Scan for the cell matching the given text and deliver its (x, y) coordinate at center. 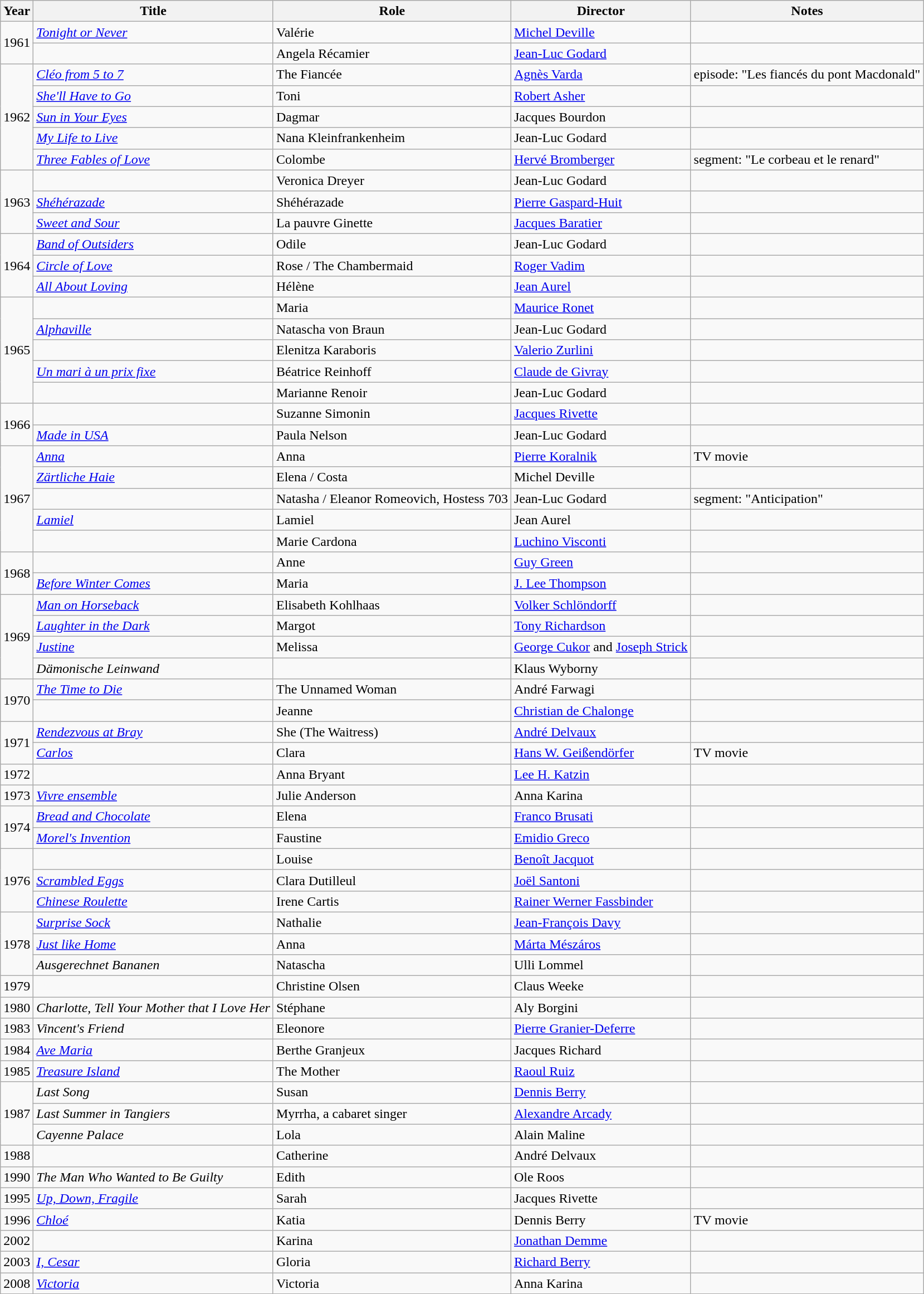
Robert Asher (600, 96)
Valerio Zurlini (600, 350)
Morel's Invention (154, 838)
1971 (17, 743)
Richard Berry (600, 1262)
Margot (392, 626)
Hans W. Geißendörfer (600, 753)
Agnès Varda (600, 75)
1973 (17, 795)
1974 (17, 827)
Ave Maria (154, 1050)
Sarah (392, 1198)
André Farwagi (600, 690)
Lee H. Katzin (600, 774)
Jean-François Davy (600, 922)
1972 (17, 774)
Márta Mészáros (600, 944)
1969 (17, 636)
Paula Nelson (392, 435)
Rainer Werner Fassbinder (600, 901)
1976 (17, 880)
1979 (17, 987)
Surprise Sock (154, 922)
Angela Récamier (392, 53)
Irene Cartis (392, 901)
Last Summer in Tangiers (154, 1114)
Cléo from 5 to 7 (154, 75)
Pierre Koralnik (600, 456)
Pierre Gaspard-Huit (600, 202)
Jeanne (392, 711)
1985 (17, 1071)
Jacques Richard (600, 1050)
Director (600, 11)
Guy Green (600, 562)
George Cukor and Joseph Strick (600, 647)
Klaus Wyborny (600, 668)
Ausgerechnet Bananen (154, 965)
Jacques Baratier (600, 223)
Notes (807, 11)
Cayenne Palace (154, 1135)
1970 (17, 700)
1966 (17, 424)
Susan (392, 1092)
Veronica Dreyer (392, 180)
Christine Olsen (392, 987)
1962 (17, 117)
Myrrha, a cabaret singer (392, 1114)
Julie Anderson (392, 795)
Ole Roos (600, 1177)
1996 (17, 1219)
Un mari à un prix fixe (154, 372)
1978 (17, 944)
Dagmar (392, 117)
Gloria (392, 1262)
Sun in Your Eyes (154, 117)
Before Winter Comes (154, 583)
Sweet and Sour (154, 223)
Lola (392, 1135)
1961 (17, 43)
Zärtliche Haie (154, 477)
Chinese Roulette (154, 901)
Claus Weeke (600, 987)
1983 (17, 1029)
Alphaville (154, 329)
Natasha / Eleanor Romeovich, Hostess 703 (392, 499)
Rose / The Chambermaid (392, 266)
Natascha von Braun (392, 329)
Elenitza Karaboris (392, 350)
1965 (17, 350)
J. Lee Thompson (600, 583)
All About Loving (154, 287)
segment: "Le corbeau et le renard" (807, 159)
Claude de Givray (600, 372)
Emidio Greco (600, 838)
Title (154, 11)
Suzanne Simonin (392, 414)
Aly Borgini (600, 1008)
1988 (17, 1156)
Three Fables of Love (154, 159)
Karina (392, 1241)
Alain Maline (600, 1135)
Rendezvous at Bray (154, 732)
Béatrice Reinhoff (392, 372)
Man on Horseback (154, 604)
She (The Waitress) (392, 732)
Just like Home (154, 944)
episode: "Les fiancés du pont Macdonald" (807, 75)
1980 (17, 1008)
I, Cesar (154, 1262)
1987 (17, 1114)
1963 (17, 202)
Faustine (392, 838)
The Man Who Wanted to Be Guilty (154, 1177)
Katia (392, 1219)
Band of Outsiders (154, 244)
My Life to Live (154, 138)
Louise (392, 859)
Tony Richardson (600, 626)
Volker Schlöndorff (600, 604)
2008 (17, 1283)
Year (17, 11)
Alexandre Arcady (600, 1114)
Tonight or Never (154, 32)
Circle of Love (154, 266)
Anne (392, 562)
Luchino Visconti (600, 541)
Chloé (154, 1219)
Elisabeth Kohlhaas (392, 604)
1968 (17, 573)
Colombe (392, 159)
La pauvre Ginette (392, 223)
Last Song (154, 1092)
Raoul Ruiz (600, 1071)
Up, Down, Fragile (154, 1198)
Clara Dutilleul (392, 880)
Scrambled Eggs (154, 880)
Made in USA (154, 435)
Treasure Island (154, 1071)
segment: "Anticipation" (807, 499)
Elena / Costa (392, 477)
Stéphane (392, 1008)
1967 (17, 499)
Jonathan Demme (600, 1241)
1964 (17, 265)
Roger Vadim (600, 266)
Franco Brusati (600, 817)
Nana Kleinfrankenheim (392, 138)
Clara (392, 753)
The Mother (392, 1071)
Melissa (392, 647)
Vincent's Friend (154, 1029)
1984 (17, 1050)
Jacques Bourdon (600, 117)
She'll Have to Go (154, 96)
2003 (17, 1262)
Vivre ensemble (154, 795)
Marianne Renoir (392, 393)
Justine (154, 647)
Hervé Bromberger (600, 159)
2002 (17, 1241)
Ulli Lommel (600, 965)
Dämonische Leinwand (154, 668)
Role (392, 11)
Toni (392, 96)
The Fiancée (392, 75)
Christian de Chalonge (600, 711)
Joël Santoni (600, 880)
Eleonore (392, 1029)
Elena (392, 817)
Odile (392, 244)
Anna Bryant (392, 774)
Hélène (392, 287)
Edith (392, 1177)
Carlos (154, 753)
1990 (17, 1177)
Benoît Jacquot (600, 859)
Catherine (392, 1156)
Laughter in the Dark (154, 626)
Berthe Granjeux (392, 1050)
The Unnamed Woman (392, 690)
Natascha (392, 965)
Nathalie (392, 922)
Bread and Chocolate (154, 817)
1995 (17, 1198)
The Time to Die (154, 690)
Pierre Granier-Deferre (600, 1029)
Marie Cardona (392, 541)
Charlotte, Tell Your Mother that I Love Her (154, 1008)
Maurice Ronet (600, 308)
Valérie (392, 32)
